Return the (x, y) coordinate for the center point of the cell that contains the specified text.  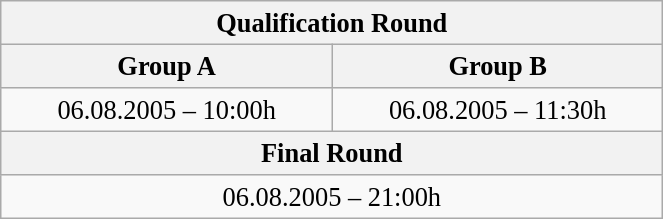
Group A (167, 66)
06.08.2005 – 10:00h (167, 109)
06.08.2005 – 11:30h (497, 109)
06.08.2005 – 21:00h (332, 197)
Qualification Round (332, 22)
Final Round (332, 153)
Group B (497, 66)
